For the text-containing cell, return its midpoint in (X, Y) coordinate format. 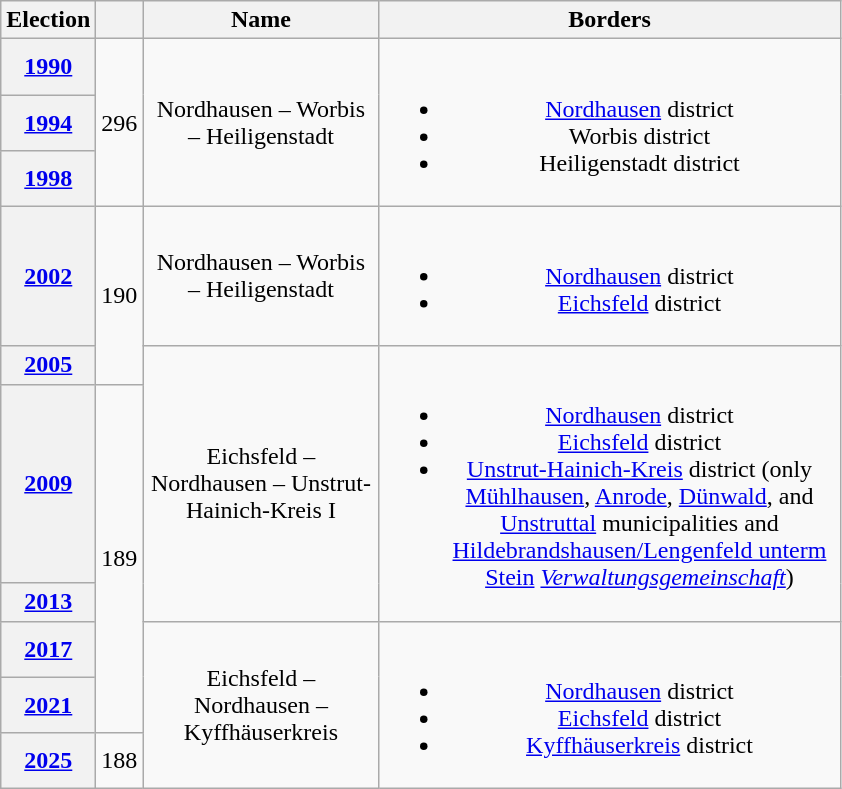
1998 (48, 178)
2025 (48, 760)
188 (120, 760)
2002 (48, 276)
1994 (48, 122)
190 (120, 295)
2017 (48, 649)
Borders (610, 20)
Name (261, 20)
189 (120, 558)
1990 (48, 67)
296 (120, 122)
2009 (48, 484)
Nordhausen districtEichsfeld districtKyffhäuserkreis district (610, 704)
2021 (48, 705)
2005 (48, 365)
Eichsfeld – Nordhausen – Kyffhäuserkreis (261, 704)
Eichsfeld – Nordhausen – Unstrut-Hainich-Kreis I (261, 484)
Nordhausen districtEichsfeld district (610, 276)
Election (48, 20)
2013 (48, 602)
Nordhausen districtWorbis districtHeiligenstadt district (610, 122)
